Return (X, Y) of the center of cell containing provided text 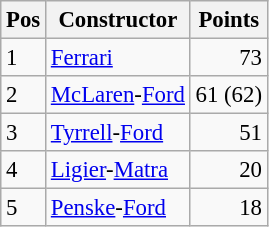
5 (24, 208)
3 (24, 133)
1 (24, 58)
18 (228, 208)
Constructor (118, 20)
Ligier-Matra (118, 170)
73 (228, 58)
4 (24, 170)
20 (228, 170)
Ferrari (118, 58)
61 (62) (228, 95)
2 (24, 95)
Points (228, 20)
51 (228, 133)
McLaren-Ford (118, 95)
Pos (24, 20)
Penske-Ford (118, 208)
Tyrrell-Ford (118, 133)
